Extract the [X, Y] coordinate from the center of the cell holding the provided text.  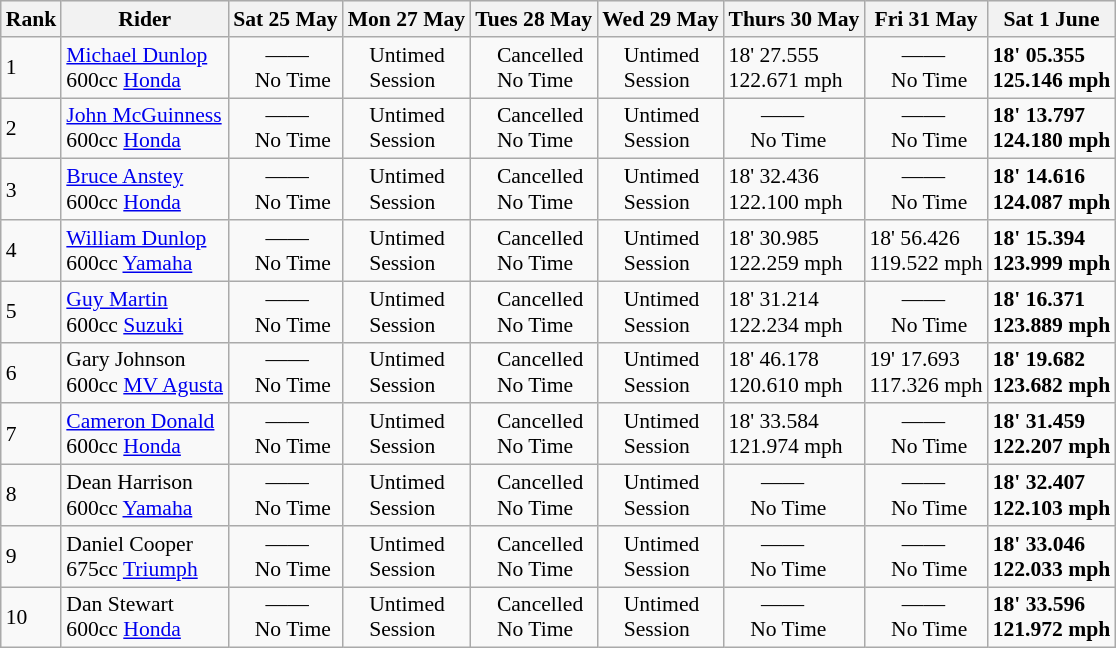
Michael Dunlop 600cc Honda [144, 68]
18' 33.596 121.972 mph [1052, 618]
18' 05.355 125.146 mph [1052, 68]
Tues 28 May [534, 19]
18' 15.394 123.999 mph [1052, 250]
9 [32, 556]
Mon 27 May [407, 19]
Fri 31 May [926, 19]
Cameron Donald 600cc Honda [144, 434]
18' 33.046 122.033 mph [1052, 556]
10 [32, 618]
18' 13.797 124.180 mph [1052, 128]
18' 56.426 119.522 mph [926, 250]
Sat 1 June [1052, 19]
6 [32, 372]
Dean Harrison 600cc Yamaha [144, 496]
Rank [32, 19]
18' 33.584 121.974 mph [794, 434]
8 [32, 496]
18' 16.371 123.889 mph [1052, 312]
Wed 29 May [660, 19]
Bruce Anstey 600cc Honda [144, 190]
Daniel Cooper 675cc Triumph [144, 556]
18' 19.682 123.682 mph [1052, 372]
18' 46.178 120.610 mph [794, 372]
3 [32, 190]
1 [32, 68]
Sat 25 May [285, 19]
4 [32, 250]
Gary Johnson 600cc MV Agusta [144, 372]
Thurs 30 May [794, 19]
5 [32, 312]
7 [32, 434]
Rider [144, 19]
19' 17.693 117.326 mph [926, 372]
18' 32.436 122.100 mph [794, 190]
Guy Martin 600cc Suzuki [144, 312]
2 [32, 128]
18' 31.459 122.207 mph [1052, 434]
18' 30.985 122.259 mph [794, 250]
18' 32.407 122.103 mph [1052, 496]
18' 27.555 122.671 mph [794, 68]
18' 14.616 124.087 mph [1052, 190]
18' 31.214 122.234 mph [794, 312]
Dan Stewart 600cc Honda [144, 618]
William Dunlop 600cc Yamaha [144, 250]
John McGuinness 600cc Honda [144, 128]
